Search for the cell housing the specified text and yield its [X, Y] center coordinate. 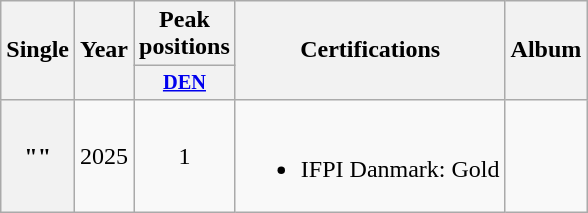
"" [38, 156]
2025 [104, 156]
Album [546, 50]
1 [185, 156]
IFPI Danmark: Gold [370, 156]
Year [104, 50]
Peak positions [185, 34]
Certifications [370, 50]
Single [38, 50]
DEN [185, 83]
